Extract the (x, y) coordinate from the center of the cell holding the provided text.  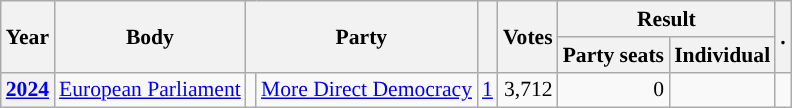
Year (28, 36)
Individual (722, 55)
. (783, 36)
Body (150, 36)
1 (488, 90)
European Parliament (150, 90)
Result (667, 19)
2024 (28, 90)
More Direct Democracy (366, 90)
3,712 (528, 90)
Party (362, 36)
Party seats (614, 55)
Votes (528, 36)
0 (614, 90)
